Return the (X, Y) coordinate for the center point of the cell that contains the specified text.  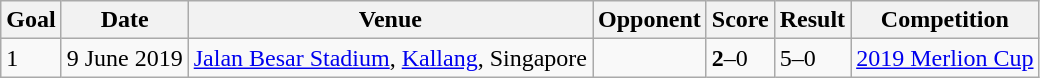
Jalan Besar Stadium, Kallang, Singapore (390, 58)
2–0 (740, 58)
Date (124, 20)
Opponent (650, 20)
9 June 2019 (124, 58)
Score (740, 20)
1 (31, 58)
2019 Merlion Cup (945, 58)
Result (812, 20)
Goal (31, 20)
Venue (390, 20)
Competition (945, 20)
5–0 (812, 58)
